Return the (x, y) coordinate for the center point of the cell that contains the specified text.  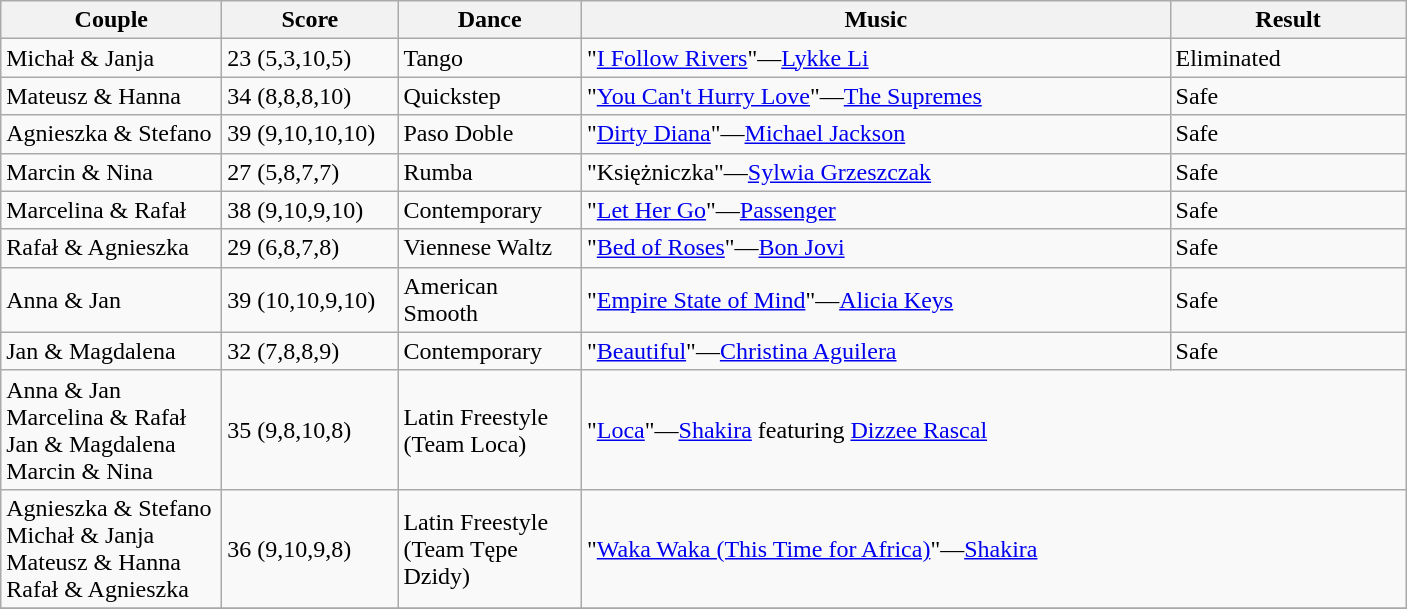
39 (9,10,10,10) (310, 134)
Jan & Magdalena (112, 351)
29 (6,8,7,8) (310, 248)
Anna & Jan Marcelina & Rafał Jan & Magdalena Marcin & Nina (112, 430)
27 (5,8,7,7) (310, 172)
"Księżniczka"—Sylwia Grzeszczak (876, 172)
Latin Freestyle (Team Tępe Dzidy) (490, 548)
23 (5,3,10,5) (310, 58)
Viennese Waltz (490, 248)
"Dirty Diana"—Michael Jackson (876, 134)
"Waka Waka (This Time for Africa)"—Shakira (994, 548)
Result (1288, 20)
Marcin & Nina (112, 172)
"I Follow Rivers"—Lykke Li (876, 58)
Rafał & Agnieszka (112, 248)
39 (10,10,9,10) (310, 300)
Music (876, 20)
"Empire State of Mind"—Alicia Keys (876, 300)
"Beautiful"—Christina Aguilera (876, 351)
Anna & Jan (112, 300)
Couple (112, 20)
Agnieszka & Stefano (112, 134)
Paso Doble (490, 134)
Eliminated (1288, 58)
Quickstep (490, 96)
American Smooth (490, 300)
Dance (490, 20)
Score (310, 20)
Mateusz & Hanna (112, 96)
36 (9,10,9,8) (310, 548)
32 (7,8,8,9) (310, 351)
"Loca"—Shakira featuring Dizzee Rascal (994, 430)
"Bed of Roses"—Bon Jovi (876, 248)
38 (9,10,9,10) (310, 210)
Latin Freestyle (Team Loca) (490, 430)
"Let Her Go"—Passenger (876, 210)
Marcelina & Rafał (112, 210)
Tango (490, 58)
35 (9,8,10,8) (310, 430)
"You Can't Hurry Love"—The Supremes (876, 96)
Agnieszka & Stefano Michał & Janja Mateusz & Hanna Rafał & Agnieszka (112, 548)
34 (8,8,8,10) (310, 96)
Rumba (490, 172)
Michał & Janja (112, 58)
